Capture the cell that displays the provided text and extract its (x, y) central coordinate. 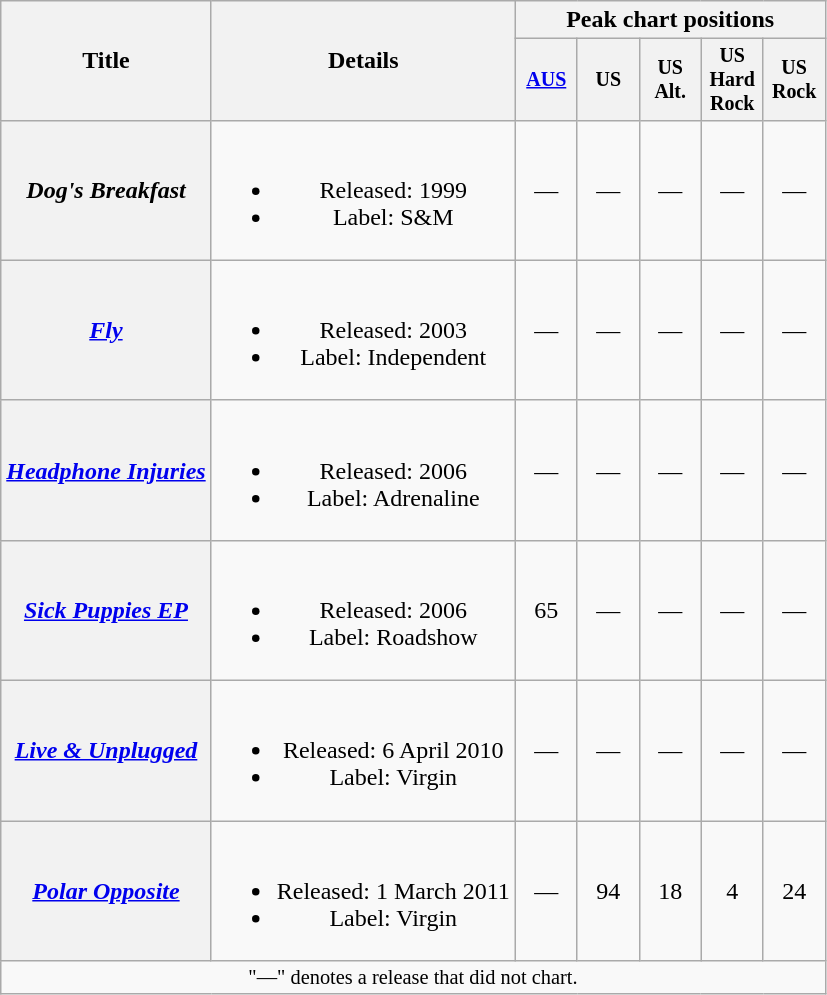
Polar Opposite (106, 891)
24 (794, 891)
US Rock (794, 80)
Fly (106, 330)
18 (670, 891)
"—" denotes a release that did not chart. (413, 978)
94 (608, 891)
Released: 1 March 2011Label: Virgin (363, 891)
Title (106, 61)
Dog's Breakfast (106, 190)
Released: 2003Label: Independent (363, 330)
Live & Unplugged (106, 751)
Released: 2006Label: Adrenaline (363, 470)
Released: 1999Label: S&M (363, 190)
Released: 2006Label: Roadshow (363, 610)
USHard Rock (732, 80)
65 (546, 610)
Headphone Injuries (106, 470)
US (608, 80)
USAlt. (670, 80)
Details (363, 61)
Released: 6 April 2010Label: Virgin (363, 751)
4 (732, 891)
Sick Puppies EP (106, 610)
Peak chart positions (670, 20)
AUS (546, 80)
